Provide the [X, Y] coordinate of the cell's center where the given text is located.  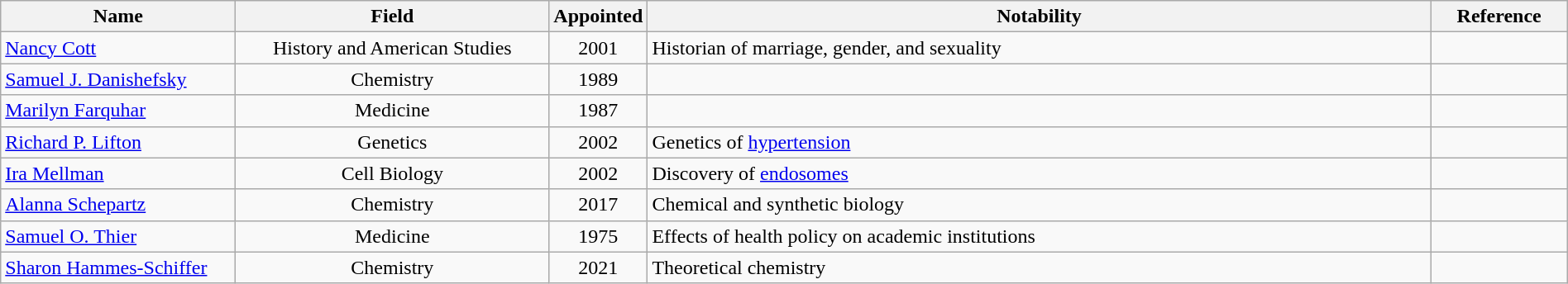
Alanna Schepartz [118, 205]
Theoretical chemistry [1039, 267]
Historian of marriage, gender, and sexuality [1039, 48]
1975 [599, 236]
Ira Mellman [118, 173]
2017 [599, 205]
History and American Studies [392, 48]
1989 [599, 79]
2021 [599, 267]
Richard P. Lifton [118, 142]
Samuel J. Danishefsky [118, 79]
1987 [599, 111]
Samuel O. Thier [118, 236]
Notability [1039, 17]
Appointed [599, 17]
Field [392, 17]
Nancy Cott [118, 48]
Sharon Hammes-Schiffer [118, 267]
Genetics of hypertension [1039, 142]
Discovery of endosomes [1039, 173]
Cell Biology [392, 173]
Name [118, 17]
Reference [1499, 17]
Chemical and synthetic biology [1039, 205]
Genetics [392, 142]
Effects of health policy on academic institutions [1039, 236]
2001 [599, 48]
Marilyn Farquhar [118, 111]
